Scan for the cell matching the given text and deliver its (X, Y) coordinate at center. 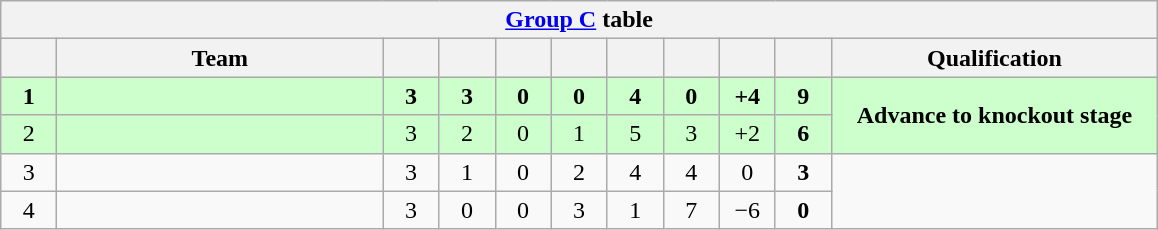
9 (803, 96)
Advance to knockout stage (994, 115)
5 (635, 134)
+2 (747, 134)
−6 (747, 210)
Group C table (580, 20)
6 (803, 134)
7 (691, 210)
Team (220, 58)
+4 (747, 96)
Qualification (994, 58)
